Find where the given text appears and provide that cell's center as (x, y) coordinate. 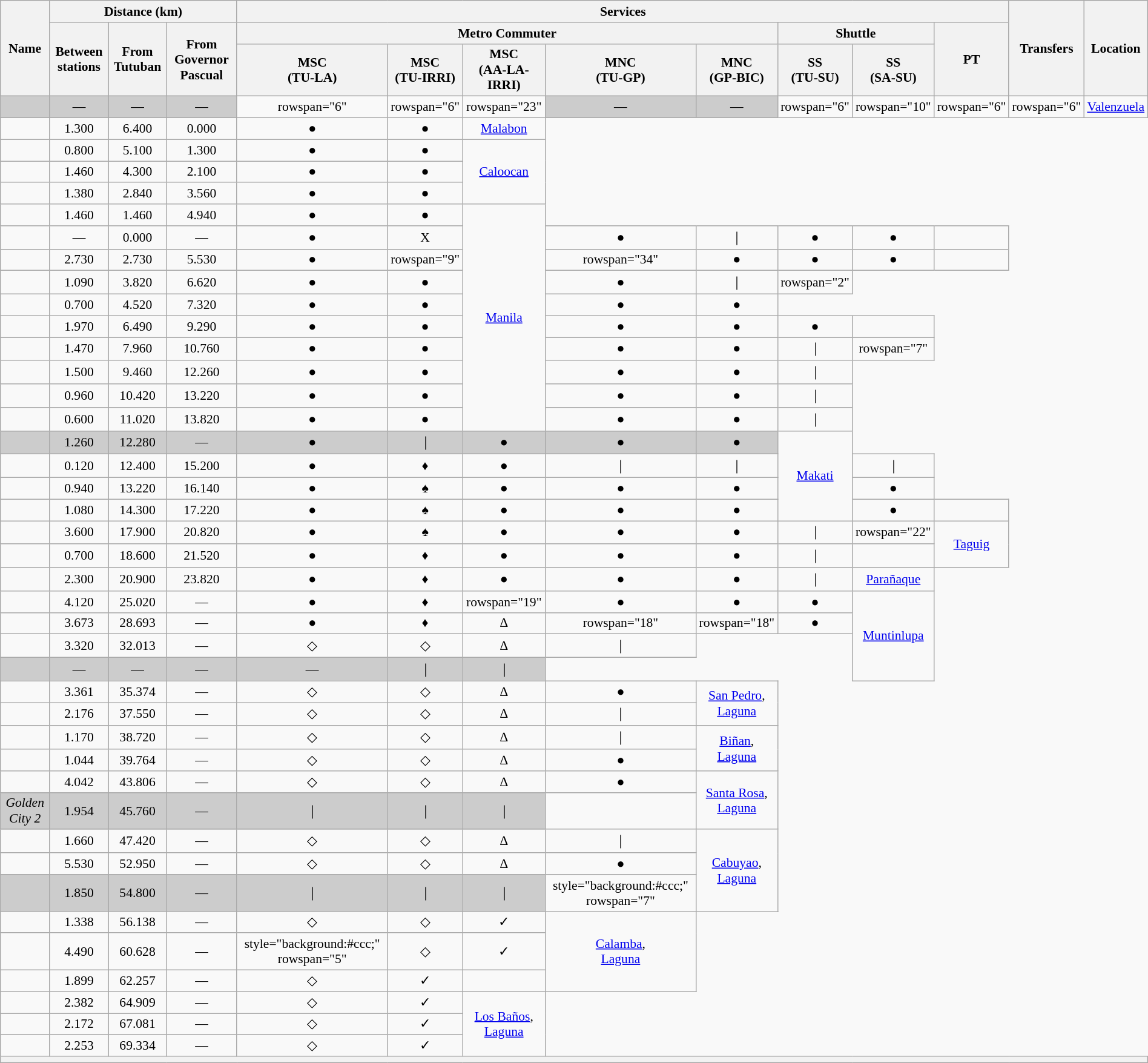
25.020 (137, 602)
56.138 (137, 922)
From Tutuban (137, 59)
3.361 (79, 692)
17.220 (202, 510)
Distance (km) (143, 12)
60.628 (137, 952)
64.909 (137, 1002)
4.042 (79, 782)
15.200 (202, 466)
1.380 (79, 194)
0.940 (79, 489)
Makati (815, 475)
rowspan="2" (815, 282)
Location (1115, 48)
MNC(GP-BIC) (736, 70)
Name (25, 48)
rowspan="10" (894, 107)
1.970 (79, 326)
1.338 (79, 922)
18.600 (137, 556)
Manila (504, 317)
20.820 (202, 533)
1.850 (79, 893)
0.120 (79, 466)
Caloocan (504, 172)
1.470 (79, 349)
3.320 (79, 646)
Transfers (1046, 48)
Valenzuela (1115, 107)
2.382 (79, 1002)
rowspan="9" (425, 260)
Metro Commuter (507, 33)
16.140 (202, 489)
21.520 (202, 556)
32.013 (137, 646)
1.260 (79, 442)
0.800 (79, 150)
11.020 (137, 419)
1.660 (79, 842)
Calamba,Laguna (620, 952)
4.120 (79, 602)
San Pedro,Laguna (736, 703)
rowspan="22" (894, 533)
4.940 (202, 215)
6.620 (202, 282)
Taguig (972, 544)
12.280 (137, 442)
5.100 (137, 150)
12.260 (202, 373)
From Governor Pascual (202, 59)
2.300 (79, 579)
1.170 (79, 738)
10.420 (137, 396)
23.820 (202, 579)
4.300 (137, 172)
X (425, 237)
10.760 (202, 349)
style="background:#ccc;" rowspan="5" (312, 952)
rowspan="34" (620, 260)
Shuttle (856, 33)
Services (622, 12)
1.899 (79, 981)
3.820 (137, 282)
3.600 (79, 533)
4.520 (137, 305)
3.673 (79, 623)
SS(SA-SU) (894, 70)
Cabuyao,Laguna (736, 871)
35.374 (137, 692)
37.550 (137, 715)
45.760 (137, 810)
2.176 (79, 715)
9.460 (137, 373)
4.490 (79, 952)
2.100 (202, 172)
39.764 (137, 760)
0.600 (79, 419)
1.080 (79, 510)
rowspan="19" (504, 602)
6.400 (137, 129)
Between stations (79, 59)
MSC(TU-LA) (312, 70)
MSC(TU-IRRI) (425, 70)
SS(TU-SU) (815, 70)
67.081 (137, 1024)
14.300 (137, 510)
43.806 (137, 782)
2.253 (79, 1046)
Santa Rosa,Laguna (736, 801)
Golden City 2 (25, 810)
0.960 (79, 396)
6.490 (137, 326)
Biñan,Laguna (736, 749)
Los Baños,Laguna (504, 1024)
1.044 (79, 760)
38.720 (137, 738)
rowspan="23" (504, 107)
3.560 (202, 194)
Parañaque (894, 579)
47.420 (137, 842)
MNC(TU-GP) (620, 70)
2.172 (79, 1024)
54.800 (137, 893)
7.320 (202, 305)
62.257 (137, 981)
28.693 (137, 623)
52.950 (137, 864)
20.900 (137, 579)
9.290 (202, 326)
69.334 (137, 1046)
12.400 (137, 466)
1.500 (79, 373)
rowspan="7" (894, 349)
17.900 (137, 533)
Muntinlupa (894, 636)
Malabon (504, 129)
style="background:#ccc;" rowspan="7" (620, 893)
1.954 (79, 810)
7.960 (137, 349)
1.090 (79, 282)
PT (972, 59)
13.820 (202, 419)
MSC(AA-LA-IRRI) (504, 70)
2.840 (137, 194)
